Determine the [X, Y] coordinate at the center of the cell enclosing the given text.  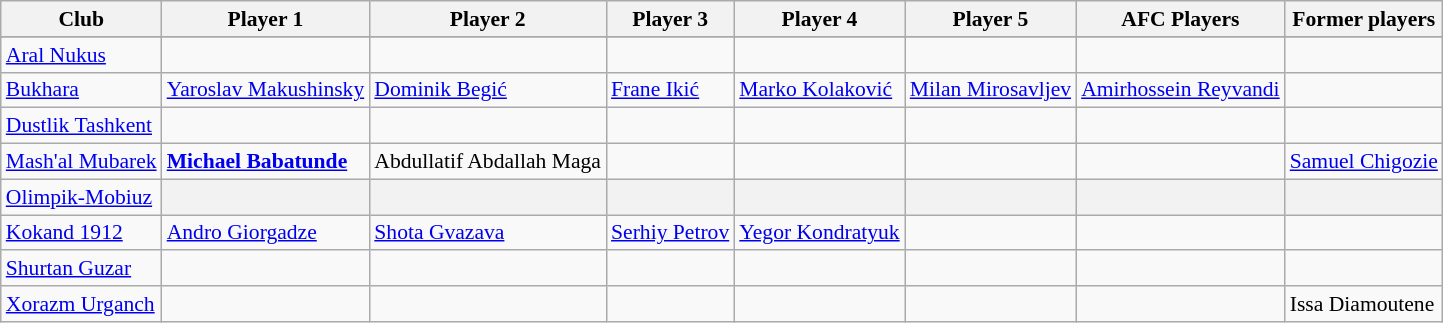
Player 3 [670, 19]
Marko Kolaković [819, 90]
Kokand 1912 [82, 233]
Player 4 [819, 19]
Aral Nukus [82, 55]
Player 2 [488, 19]
Michael Babatunde [266, 162]
Yaroslav Makushinsky [266, 90]
Dominik Begić [488, 90]
Yegor Kondratyuk [819, 233]
Samuel Chigozie [1364, 162]
Milan Mirosavljev [990, 90]
Shota Gvazava [488, 233]
Serhiy Petrov [670, 233]
Mash'al Mubarek [82, 162]
Player 1 [266, 19]
Olimpik-Mobiuz [82, 197]
Club [82, 19]
Player 5 [990, 19]
Issa Diamoutene [1364, 304]
Dustlik Tashkent [82, 126]
Bukhara [82, 90]
Andro Giorgadze [266, 233]
Frane Ikić [670, 90]
Amirhossein Reyvandi [1180, 90]
Shurtan Guzar [82, 269]
AFC Players [1180, 19]
Former players [1364, 19]
Xorazm Urganch [82, 304]
Abdullatif Abdallah Maga [488, 162]
